Return [x, y] of the center of cell containing provided text 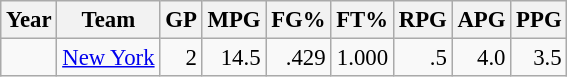
GP [181, 20]
.5 [422, 58]
3.5 [539, 58]
New York [108, 58]
Year [29, 20]
14.5 [234, 58]
Team [108, 20]
PPG [539, 20]
FT% [362, 20]
MPG [234, 20]
FG% [298, 20]
APG [482, 20]
.429 [298, 58]
4.0 [482, 58]
2 [181, 58]
RPG [422, 20]
1.000 [362, 58]
